From the cell containing the given text, extract its center point as [X, Y] coordinate. 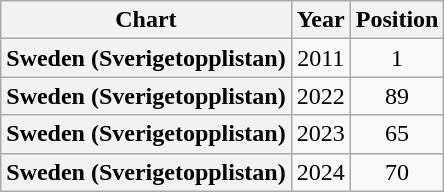
2024 [320, 172]
65 [397, 134]
Year [320, 20]
2011 [320, 58]
70 [397, 172]
89 [397, 96]
2023 [320, 134]
Position [397, 20]
1 [397, 58]
Chart [146, 20]
2022 [320, 96]
